Extract the [x, y] coordinate from the center of the cell holding the provided text.  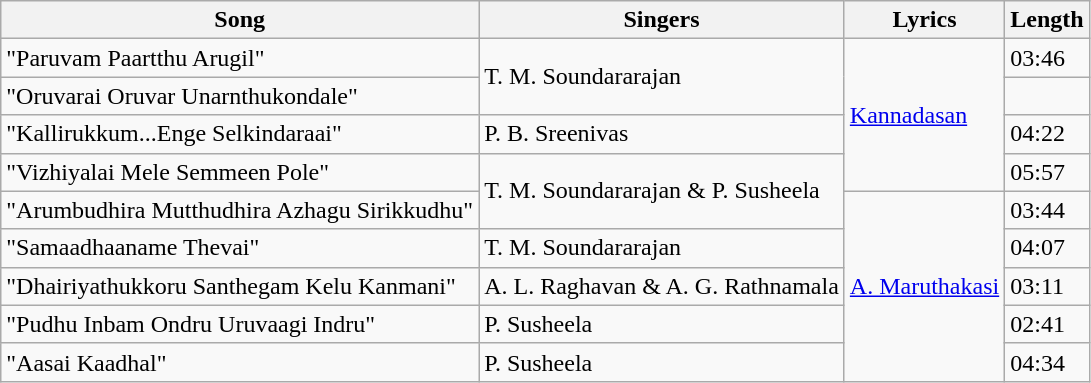
02:41 [1047, 324]
Kannadasan [924, 115]
"Oruvarai Oruvar Unarnthukondale" [240, 96]
"Arumbudhira Mutthudhira Azhagu Sirikkudhu" [240, 210]
05:57 [1047, 172]
03:11 [1047, 286]
Song [240, 20]
03:46 [1047, 58]
04:22 [1047, 134]
A. Maruthakasi [924, 286]
"Samaadhaaname Thevai" [240, 248]
A. L. Raghavan & A. G. Rathnamala [662, 286]
"Aasai Kaadhal" [240, 362]
"Paruvam Paartthu Arugil" [240, 58]
P. B. Sreenivas [662, 134]
"Pudhu Inbam Ondru Uruvaagi Indru" [240, 324]
04:34 [1047, 362]
"Dhairiyathukkoru Santhegam Kelu Kanmani" [240, 286]
Singers [662, 20]
Lyrics [924, 20]
"Vizhiyalai Mele Semmeen Pole" [240, 172]
Length [1047, 20]
04:07 [1047, 248]
T. M. Soundararajan & P. Susheela [662, 191]
"Kallirukkum...Enge Selkindaraai" [240, 134]
03:44 [1047, 210]
